Detect which cell encompasses the target text, then output its (X, Y) center coordinate. 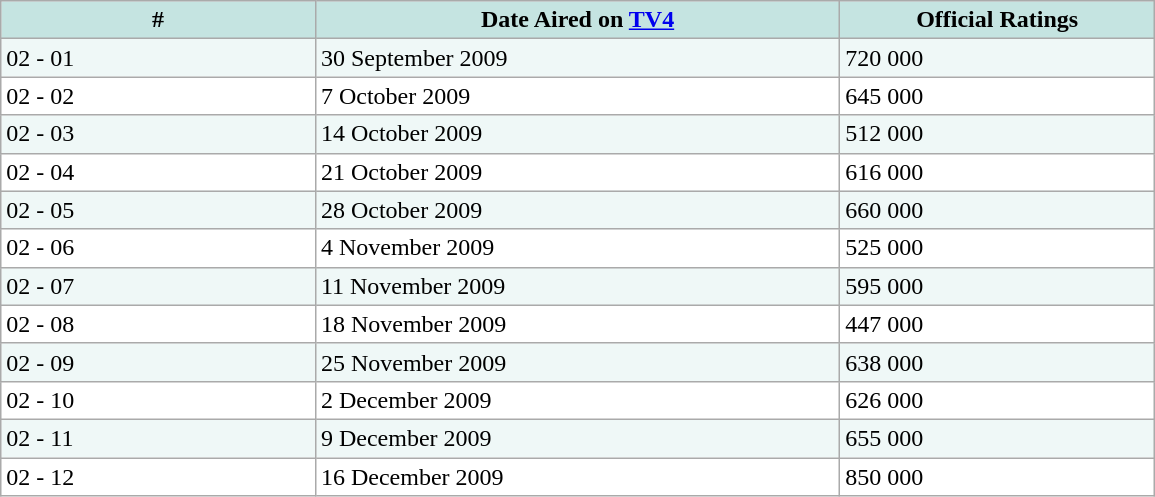
525 000 (998, 248)
Official Ratings (998, 20)
11 November 2009 (577, 286)
660 000 (998, 210)
25 November 2009 (577, 362)
02 - 12 (158, 477)
30 September 2009 (577, 58)
02 - 04 (158, 172)
2 December 2009 (577, 400)
850 000 (998, 477)
Date Aired on TV4 (577, 20)
638 000 (998, 362)
447 000 (998, 324)
512 000 (998, 134)
02 - 02 (158, 96)
02 - 06 (158, 248)
# (158, 20)
18 November 2009 (577, 324)
28 October 2009 (577, 210)
14 October 2009 (577, 134)
02 - 07 (158, 286)
4 November 2009 (577, 248)
595 000 (998, 286)
02 - 10 (158, 400)
21 October 2009 (577, 172)
626 000 (998, 400)
720 000 (998, 58)
16 December 2009 (577, 477)
645 000 (998, 96)
616 000 (998, 172)
02 - 09 (158, 362)
02 - 03 (158, 134)
02 - 11 (158, 438)
02 - 01 (158, 58)
02 - 08 (158, 324)
7 October 2009 (577, 96)
655 000 (998, 438)
9 December 2009 (577, 438)
02 - 05 (158, 210)
